For the text-containing cell, return its midpoint in [x, y] coordinate format. 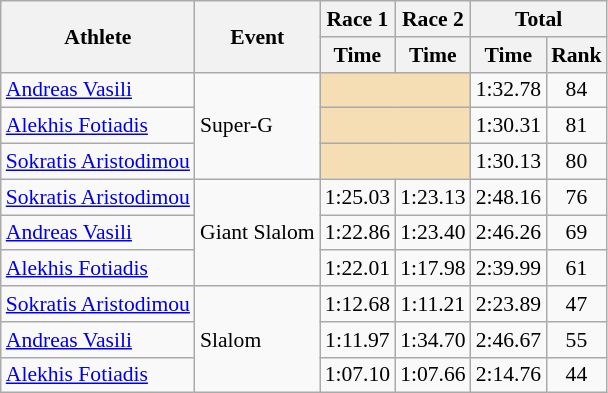
1:23.13 [432, 197]
1:11.21 [432, 304]
1:25.03 [358, 197]
81 [576, 126]
1:34.70 [432, 340]
47 [576, 304]
44 [576, 375]
1:17.98 [432, 269]
1:07.10 [358, 375]
1:12.68 [358, 304]
55 [576, 340]
Athlete [98, 36]
2:46.67 [508, 340]
Event [258, 36]
69 [576, 233]
80 [576, 162]
1:22.01 [358, 269]
1:22.86 [358, 233]
2:48.16 [508, 197]
Race 1 [358, 19]
2:39.99 [508, 269]
Race 2 [432, 19]
1:32.78 [508, 90]
Total [539, 19]
1:30.13 [508, 162]
1:30.31 [508, 126]
Rank [576, 55]
84 [576, 90]
Giant Slalom [258, 232]
2:14.76 [508, 375]
1:07.66 [432, 375]
Slalom [258, 340]
2:23.89 [508, 304]
76 [576, 197]
2:46.26 [508, 233]
Super-G [258, 126]
1:11.97 [358, 340]
1:23.40 [432, 233]
61 [576, 269]
